Search for the cell housing the specified text and yield its (X, Y) center coordinate. 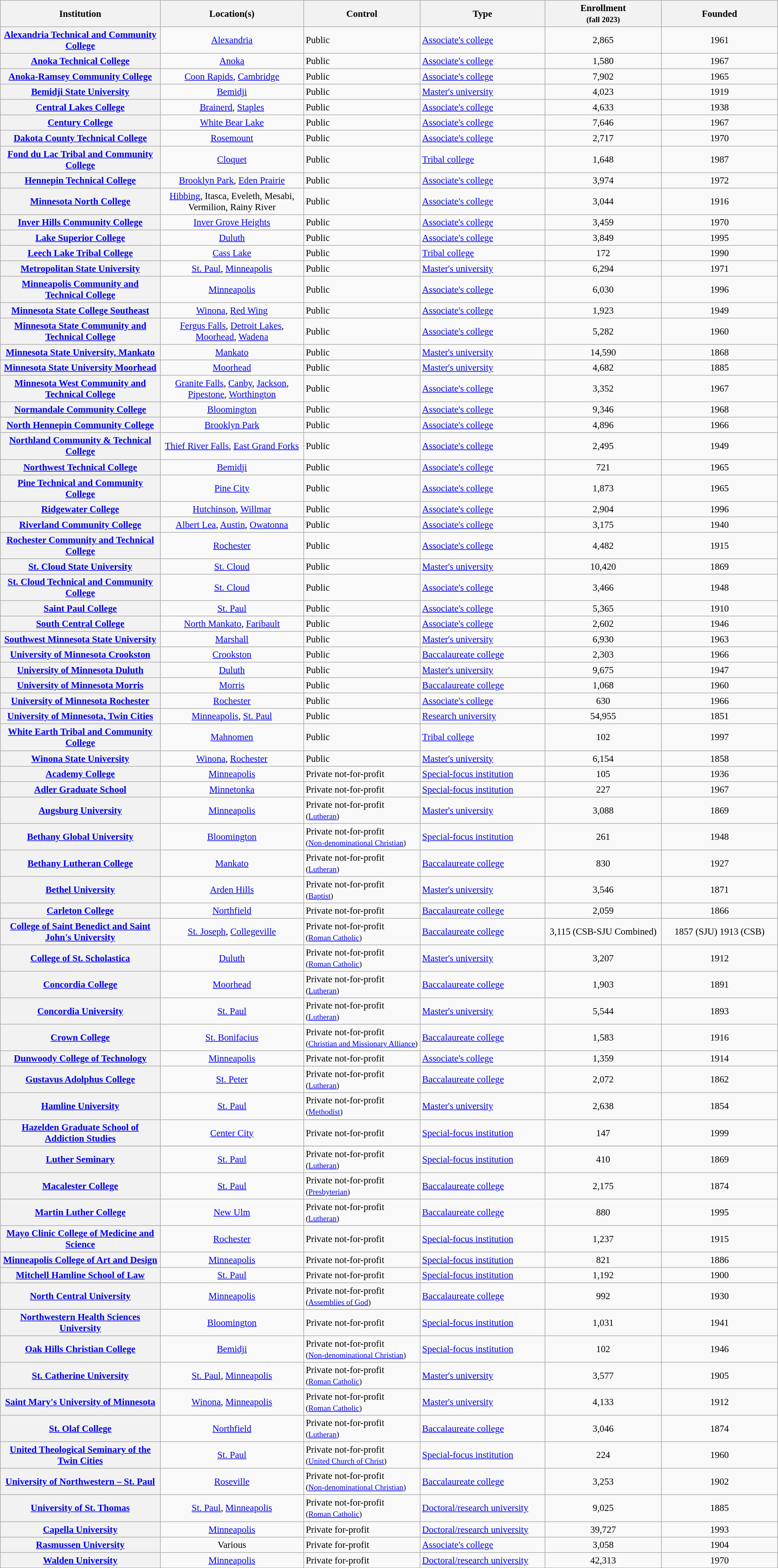
Minnesota State University, Mankato (80, 353)
1900 (720, 1275)
261 (603, 837)
6,154 (603, 759)
3,207 (603, 958)
227 (603, 789)
6,294 (603, 268)
3,115 (CSB-SJU Combined) (603, 932)
1,923 (603, 310)
Brainerd, Staples (232, 108)
Capella University (80, 1529)
St. Cloud State University (80, 566)
39,727 (603, 1529)
Hennepin Technical College (80, 180)
University of St. Thomas (80, 1508)
Concordia University (80, 1011)
Private not-for-profit(Methodist) (362, 1107)
Inver Hills Community College (80, 222)
St. Joseph, Collegeville (232, 932)
Control (362, 14)
St. Peter (232, 1080)
University of Minnesota Morris (80, 685)
9,675 (603, 670)
Hutchinson, Willmar (232, 509)
Pine Technical and Community College (80, 488)
Concordia College (80, 985)
Southwest Minnesota State University (80, 640)
4,133 (603, 1402)
1930 (720, 1296)
1904 (720, 1545)
3,044 (603, 201)
Crown College (80, 1038)
St. Bonifacius (232, 1038)
1,903 (603, 985)
Albert Lea, Austin, Owatonna (232, 525)
821 (603, 1260)
2,072 (603, 1080)
Minneapolis College of Art and Design (80, 1260)
1963 (720, 640)
Northwestern Health Sciences University (80, 1323)
1862 (720, 1080)
Rochester Community and Technical College (80, 546)
10,420 (603, 566)
1927 (720, 864)
3,352 (603, 389)
Adler Graduate School (80, 789)
Alexandria Technical and Community College (80, 40)
Mitchell Hamline School of Law (80, 1275)
Minneapolis, St. Paul (232, 716)
3,974 (603, 180)
3,849 (603, 238)
Minnesota State College Southeast (80, 310)
Founded (720, 14)
Luther Seminary (80, 1159)
Northland Community & Technical College (80, 447)
3,175 (603, 525)
White Earth Tribal and Community College (80, 737)
1,237 (603, 1239)
1914 (720, 1059)
Central Lakes College (80, 108)
1902 (720, 1482)
1851 (720, 716)
2,602 (603, 624)
Dunwoody College of Technology (80, 1059)
Minnesota State University Moorhead (80, 368)
Lake Superior College (80, 238)
1905 (720, 1376)
Thief River Falls, East Grand Forks (232, 447)
1971 (720, 268)
College of St. Scholastica (80, 958)
Carleton College (80, 911)
224 (603, 1456)
Various (232, 1545)
Marshall (232, 640)
Bethel University (80, 890)
Brooklyn Park (232, 425)
1993 (720, 1529)
North Hennepin Community College (80, 425)
721 (603, 467)
1938 (720, 108)
9,025 (603, 1508)
2,717 (603, 138)
1972 (720, 180)
White Bear Lake (232, 123)
42,313 (603, 1560)
Saint Paul College (80, 608)
Rosemount (232, 138)
Arden Hills (232, 890)
410 (603, 1159)
Rasmussen University (80, 1545)
5,544 (603, 1011)
Type (483, 14)
University of Minnesota Rochester (80, 701)
1941 (720, 1323)
Cloquet (232, 159)
4,633 (603, 108)
3,088 (603, 810)
Augsburg University (80, 810)
3,466 (603, 588)
Location(s) (232, 14)
University of Minnesota Duluth (80, 670)
Private not-for-profit(Christian and Missionary Alliance) (362, 1038)
Fergus Falls, Detroit Lakes, Moorhead, Wadena (232, 332)
1,580 (603, 61)
147 (603, 1133)
St. Olaf College (80, 1428)
1947 (720, 670)
Winona, Red Wing (232, 310)
1910 (720, 608)
14,590 (603, 353)
Fond du Lac Tribal and Community College (80, 159)
6,930 (603, 640)
Hazelden Graduate School of Addiction Studies (80, 1133)
Bethany Global University (80, 837)
St. Catherine University (80, 1376)
1,873 (603, 488)
Bethany Lutheran College (80, 864)
Winona, Rochester (232, 759)
Macalester College (80, 1185)
Private not-for-profit(Presbyterian) (362, 1185)
7,902 (603, 77)
1999 (720, 1133)
1,648 (603, 159)
Oak Hills Christian College (80, 1350)
New Ulm (232, 1213)
Mahnomen (232, 737)
Private not-for-profit(United Church of Christ) (362, 1456)
Riverland Community College (80, 525)
1997 (720, 737)
1868 (720, 353)
1,192 (603, 1275)
1936 (720, 774)
1871 (720, 890)
Enrollment(fall 2023) (603, 14)
2,059 (603, 911)
1893 (720, 1011)
North Mankato, Faribault (232, 624)
1854 (720, 1107)
2,638 (603, 1107)
1866 (720, 911)
Coon Rapids, Cambridge (232, 77)
3,459 (603, 222)
Gustavus Adolphus College (80, 1080)
Minnetonka (232, 789)
Metropolitan State University (80, 268)
Morris (232, 685)
2,303 (603, 655)
1,583 (603, 1038)
172 (603, 253)
1857 (SJU) 1913 (CSB) (720, 932)
North Central University (80, 1296)
Research university (483, 716)
Winona State University (80, 759)
Granite Falls, Canby, Jackson, Pipestone, Worthington (232, 389)
St. Cloud Technical and Community College (80, 588)
7,646 (603, 123)
Hamline University (80, 1107)
Pine City (232, 488)
3,546 (603, 890)
Alexandria (232, 40)
Anoka (232, 61)
105 (603, 774)
1961 (720, 40)
Anoka Technical College (80, 61)
830 (603, 864)
4,482 (603, 546)
3,046 (603, 1428)
Inver Grove Heights (232, 222)
University of Minnesota Crookston (80, 655)
1858 (720, 759)
Northwest Technical College (80, 467)
4,023 (603, 92)
1891 (720, 985)
Normandale Community College (80, 410)
630 (603, 701)
Walden University (80, 1560)
54,955 (603, 716)
1,359 (603, 1059)
2,865 (603, 40)
880 (603, 1213)
Leech Lake Tribal College (80, 253)
Hibbing, Itasca, Eveleth, Mesabi, Vermilion, Rainy River (232, 201)
Minnesota North College (80, 201)
United Theological Seminary of the Twin Cities (80, 1456)
1886 (720, 1260)
Winona, Minneapolis (232, 1402)
Roseville (232, 1482)
University of Minnesota, Twin Cities (80, 716)
Academy College (80, 774)
Private not-for-profit(Assemblies of God) (362, 1296)
4,682 (603, 368)
Anoka-Ramsey Community College (80, 77)
1987 (720, 159)
Institution (80, 14)
9,346 (603, 410)
2,175 (603, 1185)
3,058 (603, 1545)
1940 (720, 525)
Private not-for-profit(Baptist) (362, 890)
South Central College (80, 624)
Center City (232, 1133)
2,495 (603, 447)
Century College (80, 123)
4,896 (603, 425)
1968 (720, 410)
Dakota County Technical College (80, 138)
3,253 (603, 1482)
6,030 (603, 290)
Minnesota West Community and Technical College (80, 389)
Brooklyn Park, Eden Prairie (232, 180)
5,282 (603, 332)
Crookston (232, 655)
1990 (720, 253)
Bemidji State University (80, 92)
Martin Luther College (80, 1213)
Mayo Clinic College of Medicine and Science (80, 1239)
Cass Lake (232, 253)
Minneapolis Community and Technical College (80, 290)
2,904 (603, 509)
1919 (720, 92)
3,577 (603, 1376)
Minnesota State Community and Technical College (80, 332)
1,068 (603, 685)
Saint Mary's University of Minnesota (80, 1402)
University of Northwestern – St. Paul (80, 1482)
1,031 (603, 1323)
5,365 (603, 608)
Ridgewater College (80, 509)
992 (603, 1296)
College of Saint Benedict and Saint John's University (80, 932)
